Determine the [X, Y] coordinate at the center of the cell enclosing the given text.  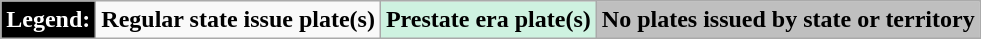
Prestate era plate(s) [488, 20]
Legend: [48, 20]
Regular state issue plate(s) [238, 20]
No plates issued by state or territory [788, 20]
